For the text-containing cell, return its midpoint in [X, Y] coordinate format. 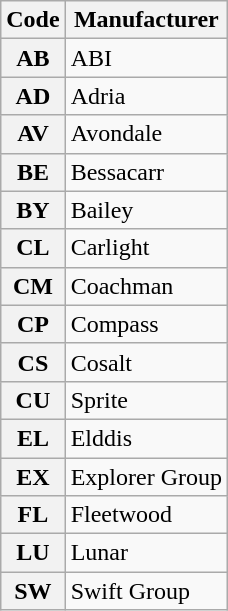
CM [33, 286]
CL [33, 248]
Avondale [146, 134]
SW [33, 591]
Elddis [146, 438]
Coachman [146, 286]
Compass [146, 324]
Bessacarr [146, 172]
CS [33, 362]
Fleetwood [146, 515]
Swift Group [146, 591]
BY [33, 210]
Explorer Group [146, 477]
Adria [146, 96]
Carlight [146, 248]
Bailey [146, 210]
ABI [146, 58]
FL [33, 515]
Sprite [146, 400]
AB [33, 58]
AD [33, 96]
AV [33, 134]
LU [33, 553]
Manufacturer [146, 20]
Code [33, 20]
CP [33, 324]
EX [33, 477]
CU [33, 400]
BE [33, 172]
Cosalt [146, 362]
EL [33, 438]
Lunar [146, 553]
